Provide the [X, Y] coordinate of the cell's center where the given text is located.  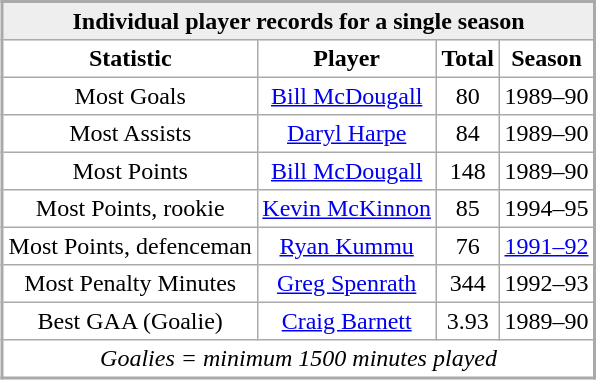
Most Points, rookie [130, 209]
Most Points, defenceman [130, 246]
3.93 [468, 321]
Most Penalty Minutes [130, 284]
Most Points [130, 171]
148 [468, 171]
1991–92 [546, 246]
Goalies = minimum 1500 minutes played [299, 359]
Statistic [130, 59]
Kevin McKinnon [346, 209]
Most Goals [130, 96]
1994–95 [546, 209]
1992–93 [546, 284]
Individual player records for a single season [299, 21]
Player [346, 59]
Best GAA (Goalie) [130, 321]
76 [468, 246]
Daryl Harpe [346, 134]
Season [546, 59]
Total [468, 59]
84 [468, 134]
Most Assists [130, 134]
344 [468, 284]
85 [468, 209]
Craig Barnett [346, 321]
Ryan Kummu [346, 246]
80 [468, 96]
Greg Spenrath [346, 284]
